Pinpoint the cell where the given text exists, returning its (x, y) midpoint coordinate. 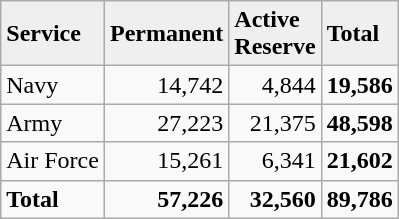
Air Force (53, 161)
ActiveReserve (275, 34)
32,560 (275, 199)
15,261 (166, 161)
Army (53, 123)
19,586 (360, 85)
27,223 (166, 123)
Navy (53, 85)
4,844 (275, 85)
6,341 (275, 161)
14,742 (166, 85)
57,226 (166, 199)
89,786 (360, 199)
48,598 (360, 123)
Permanent (166, 34)
Service (53, 34)
21,375 (275, 123)
21,602 (360, 161)
